Locate the cell with the specified text and output its (X, Y) center coordinate. 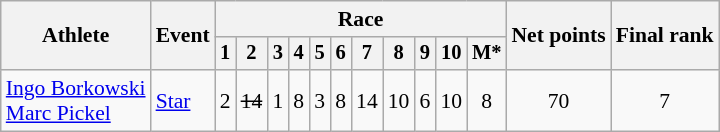
Ingo Borkowski Marc Pickel (76, 100)
M* (486, 54)
Athlete (76, 36)
Event (183, 36)
4 (298, 54)
Race (361, 19)
9 (424, 54)
5 (320, 54)
70 (558, 100)
Star (183, 100)
Net points (558, 36)
Final rank (665, 36)
